Provide the (X, Y) coordinate of the cell's center where the given text is located.  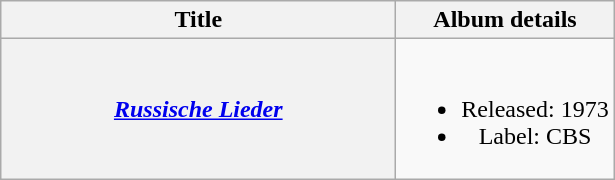
Title (198, 20)
Released: 1973Label: CBS (505, 109)
Russische Lieder (198, 109)
Album details (505, 20)
